Search for the cell housing the specified text and yield its (X, Y) center coordinate. 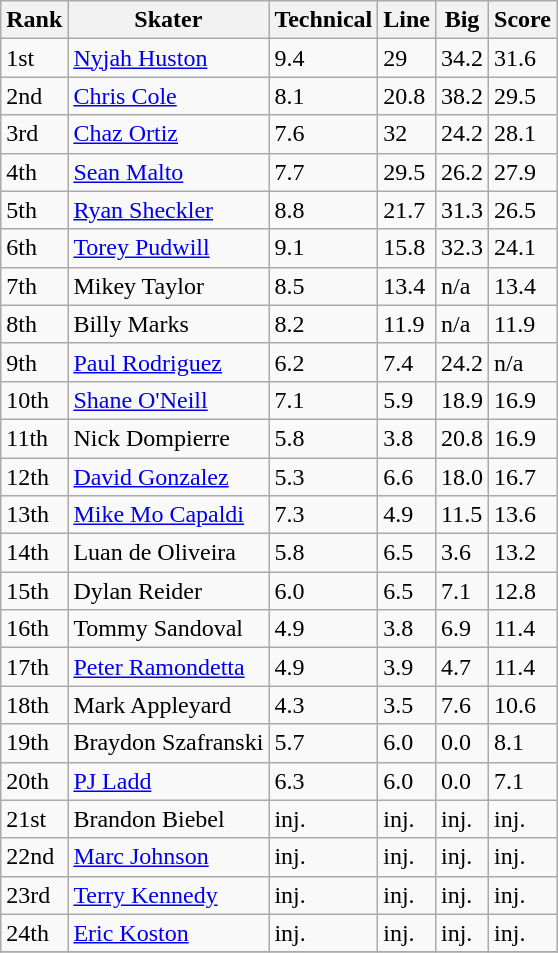
8th (34, 324)
24.1 (523, 248)
24th (34, 933)
3.6 (462, 553)
3.5 (407, 705)
Sean Malto (168, 172)
Chris Cole (168, 96)
6th (34, 248)
9th (34, 362)
28.1 (523, 134)
22nd (34, 857)
Ryan Sheckler (168, 210)
Rank (34, 20)
David Gonzalez (168, 477)
2nd (34, 96)
16th (34, 629)
Torey Pudwill (168, 248)
Braydon Szafranski (168, 743)
Nick Dompierre (168, 438)
3.9 (407, 667)
18.9 (462, 400)
9.1 (324, 248)
10.6 (523, 705)
27.9 (523, 172)
Paul Rodriguez (168, 362)
31.3 (462, 210)
Mark Appleyard (168, 705)
13th (34, 515)
8.5 (324, 286)
12th (34, 477)
Technical (324, 20)
PJ Ladd (168, 781)
38.2 (462, 96)
Skater (168, 20)
10th (34, 400)
23rd (34, 895)
6.2 (324, 362)
7.7 (324, 172)
7.4 (407, 362)
4.7 (462, 667)
8.8 (324, 210)
16.7 (523, 477)
32 (407, 134)
6.3 (324, 781)
6.9 (462, 629)
4.3 (324, 705)
11.5 (462, 515)
13.2 (523, 553)
20th (34, 781)
4th (34, 172)
13.6 (523, 515)
21st (34, 819)
7.3 (324, 515)
1st (34, 58)
Mikey Taylor (168, 286)
15th (34, 591)
Line (407, 20)
19th (34, 743)
Mike Mo Capaldi (168, 515)
18th (34, 705)
7th (34, 286)
Brandon Biebel (168, 819)
3rd (34, 134)
5.7 (324, 743)
6.6 (407, 477)
Nyjah Huston (168, 58)
Dylan Reider (168, 591)
14th (34, 553)
26.2 (462, 172)
Terry Kennedy (168, 895)
Score (523, 20)
Marc Johnson (168, 857)
21.7 (407, 210)
Billy Marks (168, 324)
8.2 (324, 324)
29 (407, 58)
Shane O'Neill (168, 400)
18.0 (462, 477)
Big (462, 20)
Tommy Sandoval (168, 629)
15.8 (407, 248)
32.3 (462, 248)
34.2 (462, 58)
Chaz Ortiz (168, 134)
5.3 (324, 477)
Eric Koston (168, 933)
12.8 (523, 591)
Peter Ramondetta (168, 667)
Luan de Oliveira (168, 553)
5.9 (407, 400)
5th (34, 210)
31.6 (523, 58)
11th (34, 438)
26.5 (523, 210)
17th (34, 667)
9.4 (324, 58)
